Extract the (x, y) coordinate from the center of the cell holding the provided text.  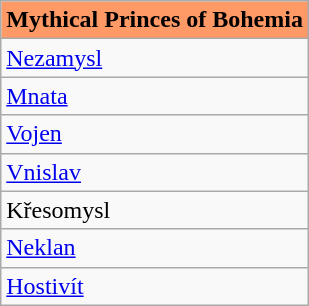
Nezamysl (155, 58)
Neklan (155, 248)
Mythical Princes of Bohemia (155, 20)
Křesomysl (155, 210)
Hostivít (155, 286)
Vojen (155, 134)
Mnata (155, 96)
Vnislav (155, 172)
